Determine the (X, Y) coordinate at the center of the cell enclosing the given text.  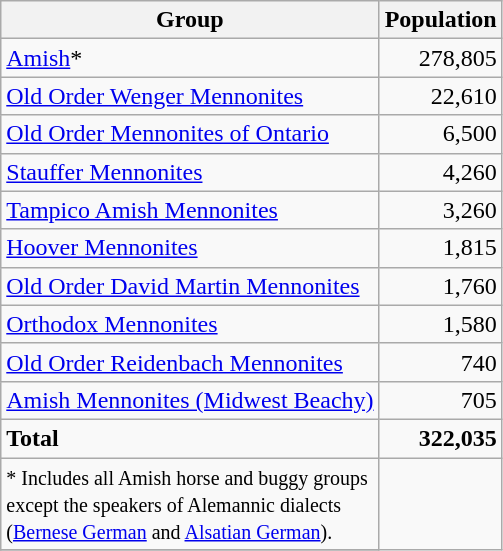
Old Order Mennonites of Ontario (190, 134)
22,610 (440, 96)
Population (440, 20)
Old Order Reidenbach Mennonites (190, 362)
Group (190, 20)
Amish* (190, 58)
Orthodox Mennonites (190, 324)
1,815 (440, 248)
322,035 (440, 438)
Hoover Mennonites (190, 248)
Tampico Amish Mennonites (190, 210)
3,260 (440, 210)
Old Order Wenger Mennonites (190, 96)
705 (440, 400)
740 (440, 362)
1,760 (440, 286)
* Includes all Amish horse and buggy groups except the speakers of Alemannic dialects (Bernese German and Alsatian German). (190, 504)
Total (190, 438)
278,805 (440, 58)
1,580 (440, 324)
6,500 (440, 134)
Amish Mennonites (Midwest Beachy) (190, 400)
Old Order David Martin Mennonites (190, 286)
Stauffer Mennonites (190, 172)
4,260 (440, 172)
